Extract the (x, y) coordinate from the center of the cell holding the provided text.  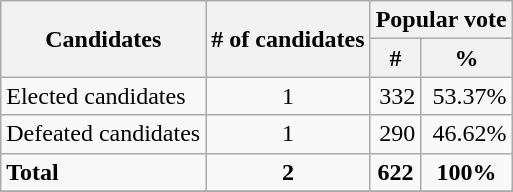
622 (396, 172)
53.37% (466, 96)
100% (466, 172)
Popular vote (441, 20)
# of candidates (288, 39)
46.62% (466, 134)
Elected candidates (104, 96)
2 (288, 172)
# (396, 58)
Candidates (104, 39)
% (466, 58)
Defeated candidates (104, 134)
332 (396, 96)
290 (396, 134)
Total (104, 172)
